Output the (X, Y) coordinate of the center of the cell containing the given text.  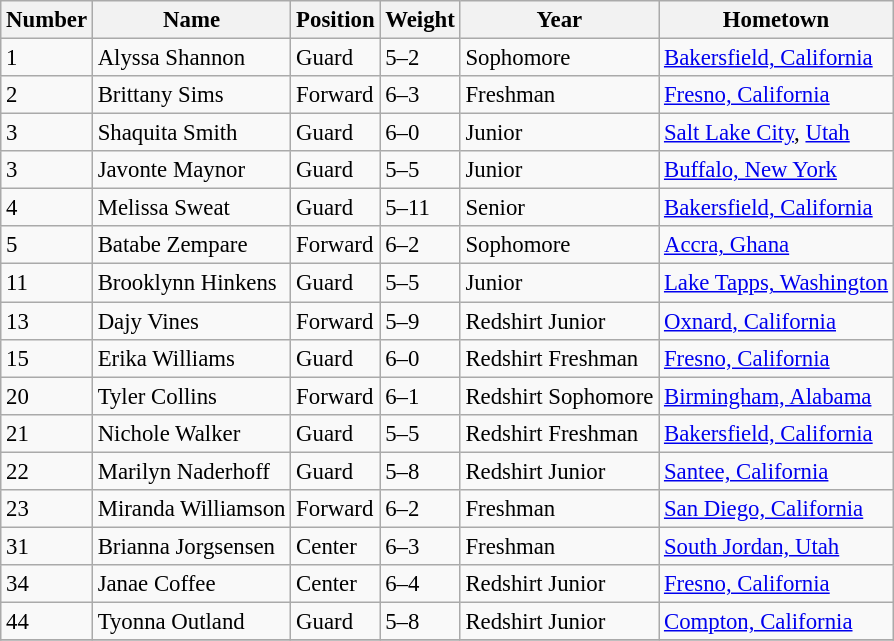
34 (47, 584)
Accra, Ghana (776, 245)
15 (47, 358)
23 (47, 509)
Year (560, 20)
Melissa Sweat (191, 208)
44 (47, 621)
6–4 (420, 584)
6–1 (420, 396)
Shaquita Smith (191, 133)
Janae Coffee (191, 584)
1 (47, 58)
Birmingham, Alabama (776, 396)
21 (47, 433)
Marilyn Naderhoff (191, 471)
Buffalo, New York (776, 170)
Batabe Zempare (191, 245)
Nichole Walker (191, 433)
Hometown (776, 20)
Santee, California (776, 471)
Weight (420, 20)
Brittany Sims (191, 95)
Brooklynn Hinkens (191, 283)
Oxnard, California (776, 321)
Name (191, 20)
Alyssa Shannon (191, 58)
Brianna Jorgsensen (191, 546)
2 (47, 95)
Tyonna Outland (191, 621)
5–2 (420, 58)
Compton, California (776, 621)
Erika Williams (191, 358)
Position (336, 20)
Miranda Williamson (191, 509)
13 (47, 321)
Tyler Collins (191, 396)
Javonte Maynor (191, 170)
Number (47, 20)
4 (47, 208)
22 (47, 471)
Redshirt Sophomore (560, 396)
Lake Tapps, Washington (776, 283)
South Jordan, Utah (776, 546)
Salt Lake City, Utah (776, 133)
5–9 (420, 321)
San Diego, California (776, 509)
Dajy Vines (191, 321)
11 (47, 283)
31 (47, 546)
Senior (560, 208)
5–11 (420, 208)
5 (47, 245)
20 (47, 396)
